Output the [X, Y] coordinate of the center of the cell containing the given text.  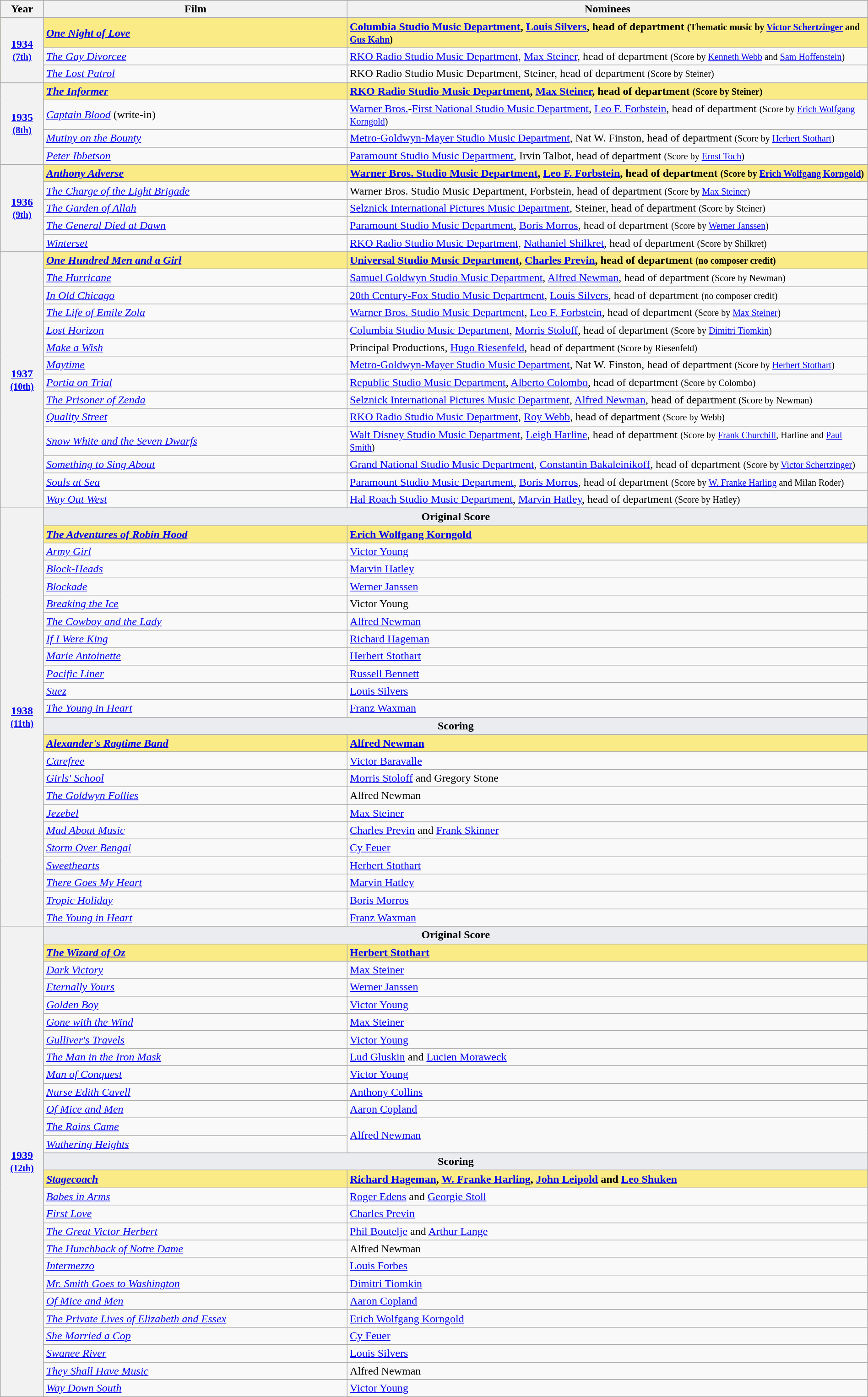
Quality Street [195, 417]
1936(9th) [22, 208]
Carefree [195, 761]
The Rains Came [195, 1127]
Russell Bennett [608, 674]
Louis Forbes [608, 1266]
There Goes My Heart [195, 883]
Principal Productions, Hugo Riesenfeld, head of department (Score by Riesenfeld) [608, 348]
Peter Ibbetson [195, 156]
Warner Bros. Studio Music Department, Forbstein, head of department (Score by Max Steiner) [608, 190]
The Prisoner of Zenda [195, 400]
Republic Studio Music Department, Alberto Colombo, head of department (Score by Colombo) [608, 382]
Swanee River [195, 1353]
In Old Chicago [195, 295]
Breaking the Ice [195, 604]
Girls' School [195, 778]
Snow White and the Seven Dwarfs [195, 440]
One Night of Love [195, 33]
If I Were King [195, 639]
Mr. Smith Goes to Washington [195, 1283]
RKO Radio Studio Music Department, Nathaniel Shilkret, head of department (Score by Shilkret) [608, 243]
Charles Previn [608, 1214]
Film [195, 9]
Way Down South [195, 1388]
Make a Wish [195, 348]
Block-Heads [195, 569]
The Private Lives of Elizabeth and Essex [195, 1318]
Dimitri Tiomkin [608, 1283]
She Married a Cop [195, 1336]
Warner Bros. Studio Music Department, Leo F. Forbstein, head of department (Score by Max Steiner) [608, 313]
Sweethearts [195, 865]
The Hunchback of Notre Dame [195, 1249]
The Hurricane [195, 278]
Blockade [195, 587]
Selznick International Pictures Music Department, Steiner, head of department (Score by Steiner) [608, 208]
Nominees [608, 9]
Gulliver's Travels [195, 1039]
RKO Radio Studio Music Department, Max Steiner, head of department (Score by Kenneth Webb and Sam Hoffenstein) [608, 56]
RKO Radio Studio Music Department, Steiner, head of department (Score by Steiner) [608, 74]
The General Died at Dawn [195, 225]
Lud Gluskin and Lucien Moraweck [608, 1057]
Samuel Goldwyn Studio Music Department, Alfred Newman, head of department (Score by Newman) [608, 278]
Richard Hageman [608, 639]
Paramount Studio Music Department, Boris Morros, head of department (Score by Werner Janssen) [608, 225]
Roger Edens and Georgie Stoll [608, 1196]
Captain Blood (write-in) [195, 114]
The Lost Patrol [195, 74]
Jezebel [195, 813]
Warner Bros.-First National Studio Music Department, Leo F. Forbstein, head of department (Score by Erich Wolfgang Korngold) [608, 114]
Grand National Studio Music Department, Constantin Bakaleinikoff, head of department (Score by Victor Schertzinger) [608, 464]
Columbia Studio Music Department, Morris Stoloff, head of department (Score by Dimitri Tiomkin) [608, 330]
Universal Studio Music Department, Charles Previn, head of department (no composer credit) [608, 261]
Alexander's Ragtime Band [195, 743]
RKO Radio Studio Music Department, Max Steiner, head of department (Score by Steiner) [608, 91]
Morris Stoloff and Gregory Stone [608, 778]
The Man in the Iron Mask [195, 1057]
Eternally Yours [195, 987]
Anthony Collins [608, 1092]
First Love [195, 1214]
1935(8th) [22, 124]
Paramount Studio Music Department, Boris Morros, head of department (Score by W. Franke Harling and Milan Roder) [608, 482]
Nurse Edith Cavell [195, 1092]
Marie Antoinette [195, 656]
1939(12th) [22, 1162]
The Garden of Allah [195, 208]
20th Century-Fox Studio Music Department, Louis Silvers, head of department (no composer credit) [608, 295]
The Life of Emile Zola [195, 313]
Gone with the Wind [195, 1022]
Pacific Liner [195, 674]
Charles Previn and Frank Skinner [608, 831]
Phil Boutelje and Arthur Lange [608, 1231]
Winterset [195, 243]
Suez [195, 691]
The Great Victor Herbert [195, 1231]
One Hundred Men and a Girl [195, 261]
RKO Radio Studio Music Department, Roy Webb, head of department (Score by Webb) [608, 417]
Lost Horizon [195, 330]
Mutiny on the Bounty [195, 138]
The Charge of the Light Brigade [195, 190]
Babes in Arms [195, 1196]
The Wizard of Oz [195, 952]
Hal Roach Studio Music Department, Marvin Hatley, head of department (Score by Hatley) [608, 499]
1937(10th) [22, 380]
They Shall Have Music [195, 1370]
Selznick International Pictures Music Department, Alfred Newman, head of department (Score by Newman) [608, 400]
The Goldwyn Follies [195, 795]
Anthony Adverse [195, 173]
Richard Hageman, W. Franke Harling, John Leipold and Leo Shuken [608, 1179]
Walt Disney Studio Music Department, Leigh Harline, head of department (Score by Frank Churchill, Harline and Paul Smith) [608, 440]
The Informer [195, 91]
Boris Morros [608, 900]
Portia on Trial [195, 382]
Warner Bros. Studio Music Department, Leo F. Forbstein, head of department (Score by Erich Wolfgang Korngold) [608, 173]
Dark Victory [195, 970]
Stagecoach [195, 1179]
Paramount Studio Music Department, Irvin Talbot, head of department (Score by Ernst Toch) [608, 156]
The Cowboy and the Lady [195, 621]
1938(11th) [22, 717]
Tropic Holiday [195, 900]
Golden Boy [195, 1005]
Souls at Sea [195, 482]
The Adventures of Robin Hood [195, 534]
Way Out West [195, 499]
Maytime [195, 365]
Wuthering Heights [195, 1144]
Something to Sing About [195, 464]
Storm Over Bengal [195, 848]
Intermezzo [195, 1266]
Year [22, 9]
Army Girl [195, 552]
Columbia Studio Music Department, Louis Silvers, head of department (Thematic music by Victor Schertzinger and Gus Kahn) [608, 33]
Mad About Music [195, 831]
Victor Baravalle [608, 761]
1934(7th) [22, 50]
The Gay Divorcee [195, 56]
Man of Conquest [195, 1074]
